Determine the [X, Y] coordinate at the center of the cell enclosing the given text.  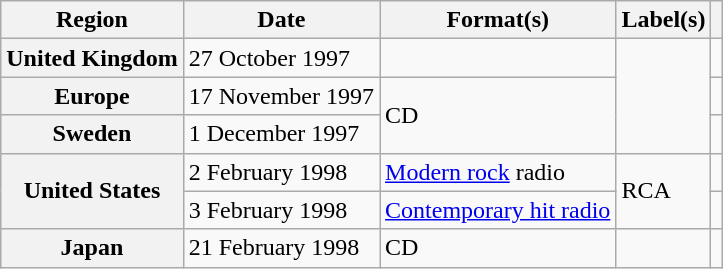
United States [92, 191]
1 December 1997 [281, 134]
Contemporary hit radio [498, 210]
27 October 1997 [281, 58]
Format(s) [498, 20]
2 February 1998 [281, 172]
United Kingdom [92, 58]
Sweden [92, 134]
Modern rock radio [498, 172]
Region [92, 20]
Date [281, 20]
Label(s) [664, 20]
RCA [664, 191]
17 November 1997 [281, 96]
3 February 1998 [281, 210]
Europe [92, 96]
21 February 1998 [281, 248]
Japan [92, 248]
